Scan for the cell matching the given text and deliver its [x, y] coordinate at center. 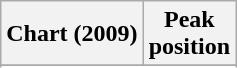
Peakposition [189, 34]
Chart (2009) [72, 34]
